Find where the given text appears and provide that cell's center as (x, y) coordinate. 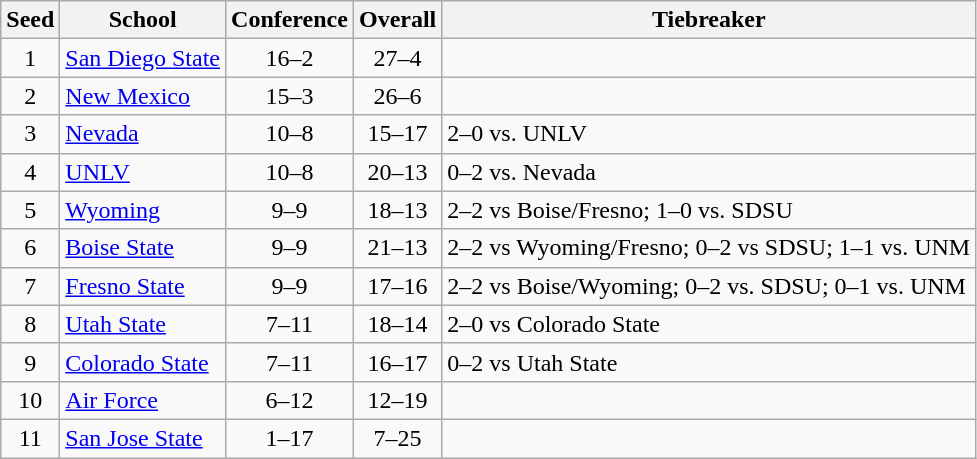
Conference (290, 20)
21–13 (397, 248)
8 (30, 324)
2–0 vs Colorado State (709, 324)
2 (30, 96)
Seed (30, 20)
School (143, 20)
Fresno State (143, 286)
Nevada (143, 134)
0–2 vs Utah State (709, 362)
6–12 (290, 400)
New Mexico (143, 96)
15–17 (397, 134)
6 (30, 248)
16–17 (397, 362)
Overall (397, 20)
UNLV (143, 172)
2–2 vs Boise/Wyoming; 0–2 vs. SDSU; 0–1 vs. UNM (709, 286)
7 (30, 286)
Wyoming (143, 210)
4 (30, 172)
18–14 (397, 324)
12–19 (397, 400)
Colorado State (143, 362)
7–25 (397, 438)
17–16 (397, 286)
11 (30, 438)
1–17 (290, 438)
10 (30, 400)
26–6 (397, 96)
2–2 vs Wyoming/Fresno; 0–2 vs SDSU; 1–1 vs. UNM (709, 248)
5 (30, 210)
3 (30, 134)
Utah State (143, 324)
20–13 (397, 172)
Tiebreaker (709, 20)
9 (30, 362)
2–0 vs. UNLV (709, 134)
San Diego State (143, 58)
Air Force (143, 400)
1 (30, 58)
0–2 vs. Nevada (709, 172)
27–4 (397, 58)
San Jose State (143, 438)
Boise State (143, 248)
2–2 vs Boise/Fresno; 1–0 vs. SDSU (709, 210)
15–3 (290, 96)
16–2 (290, 58)
18–13 (397, 210)
